Locate the cell with the specified text and output its [X, Y] center coordinate. 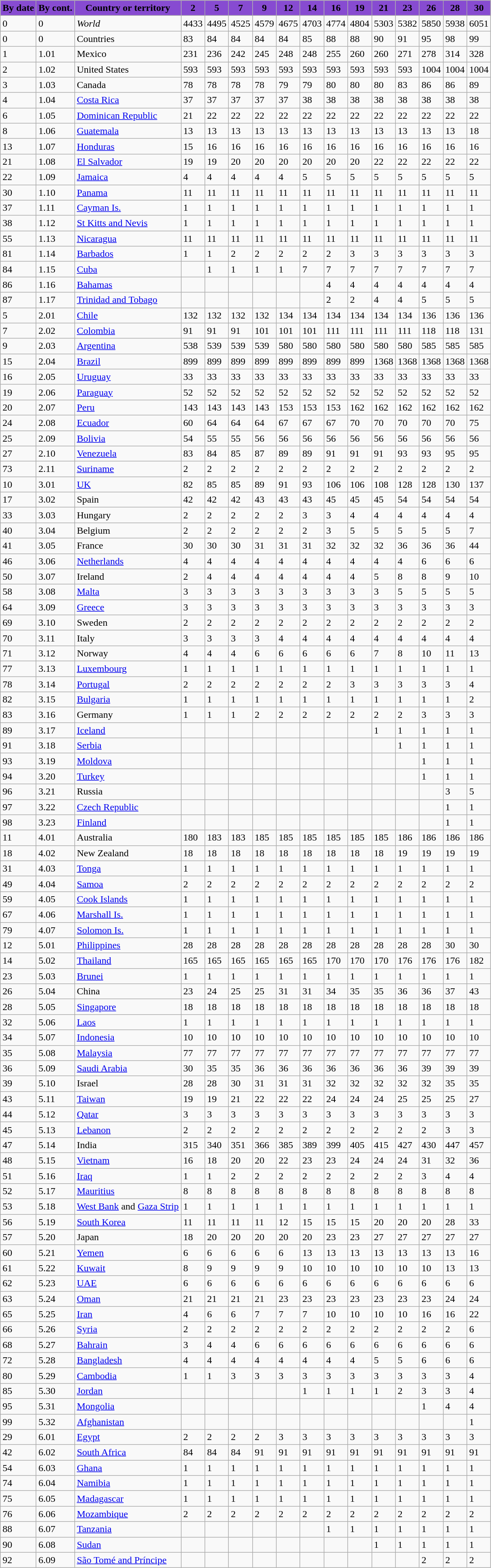
Jordan [128, 1391]
1.06 [56, 131]
3.23 [56, 822]
Czech Republic [128, 807]
By date [19, 8]
UK [128, 484]
4.06 [56, 914]
Portugal [128, 684]
Suriname [128, 469]
92 [19, 1560]
3.02 [56, 500]
Indonesia [128, 1038]
6.07 [56, 1529]
1.16 [56, 285]
Malta [128, 592]
Afghanistan [128, 1421]
2.11 [56, 469]
1.05 [56, 115]
Madagascar [128, 1499]
538 [193, 346]
4703 [312, 23]
3.14 [56, 684]
Venezuela [128, 454]
3.10 [56, 623]
2.03 [56, 346]
5.07 [56, 1038]
328 [478, 54]
389 [312, 1145]
94 [19, 776]
1.02 [56, 69]
Ghana [128, 1468]
Syria [128, 1329]
Saudi Arabia [128, 1068]
65 [19, 1314]
457 [478, 1145]
Cayman Is. [128, 208]
72 [19, 1360]
Bulgaria [128, 700]
59 [19, 899]
Barbados [128, 254]
5.28 [56, 1360]
4495 [217, 23]
2.02 [56, 331]
53 [19, 1207]
180 [193, 838]
5.20 [56, 1237]
United States [128, 69]
Solomon Is. [128, 930]
5.03 [56, 976]
5.14 [56, 1145]
5.13 [56, 1130]
1.09 [56, 177]
351 [240, 1145]
Russia [128, 792]
By cont. [56, 8]
Costa Rica [128, 100]
Dominican Republic [128, 115]
Trinidad and Tobago [128, 300]
405 [360, 1145]
Egypt [128, 1437]
Argentina [128, 346]
3.21 [56, 792]
Paraguay [128, 392]
58 [19, 592]
5.24 [56, 1299]
1.03 [56, 85]
Oman [128, 1299]
5.12 [56, 1114]
47 [19, 1145]
51 [19, 1176]
69 [19, 623]
5.22 [56, 1268]
1.11 [56, 208]
1.01 [56, 54]
2.06 [56, 392]
17 [19, 500]
Iceland [128, 730]
Vietnam [128, 1160]
Nicaragua [128, 239]
5.11 [56, 1099]
68 [19, 1345]
5.19 [56, 1222]
5.31 [56, 1406]
76 [19, 1514]
Tanzania [128, 1529]
Brunei [128, 976]
Guatemala [128, 131]
5.09 [56, 1068]
Country or territory [128, 8]
242 [240, 54]
Taiwan [128, 1099]
3.03 [56, 515]
3.09 [56, 607]
Bahamas [128, 285]
2.08 [56, 423]
Qatar [128, 1114]
Chile [128, 315]
1.07 [56, 146]
5.26 [56, 1329]
1.04 [56, 100]
6.04 [56, 1483]
Finland [128, 822]
271 [407, 54]
Iran [128, 1314]
Cook Islands [128, 899]
5.01 [56, 945]
3.12 [56, 653]
278 [431, 54]
El Salvador [128, 161]
6.06 [56, 1514]
West Bank and Gaza Strip [128, 1207]
3.04 [56, 530]
3.06 [56, 561]
3.15 [56, 700]
India [128, 1145]
314 [455, 54]
3.22 [56, 807]
49 [19, 884]
São Tomé and Príncipe [128, 1560]
Mongolia [128, 1406]
97 [19, 807]
4.04 [56, 884]
Spain [128, 500]
399 [336, 1145]
Marshall Is. [128, 914]
World [128, 23]
2.05 [56, 377]
Hungary [128, 515]
4675 [288, 23]
5.25 [56, 1314]
137 [478, 484]
Israel [128, 1084]
6.08 [56, 1545]
4.02 [56, 853]
340 [217, 1145]
Cambodia [128, 1375]
Iraq [128, 1176]
50 [19, 576]
5938 [455, 23]
5.06 [56, 1022]
New Zealand [128, 853]
Bangladesh [128, 1360]
Netherlands [128, 561]
71 [19, 653]
1.12 [56, 223]
131 [478, 331]
255 [336, 54]
46 [19, 561]
5.17 [56, 1191]
5.29 [56, 1375]
Namibia [128, 1483]
Samoa [128, 884]
Turkey [128, 776]
5303 [383, 23]
Kuwait [128, 1268]
5.04 [56, 992]
430 [431, 1145]
Moldova [128, 761]
6.05 [56, 1499]
Yemen [128, 1253]
Jamaica [128, 177]
4.01 [56, 838]
UAE [128, 1283]
Germany [128, 715]
1.13 [56, 239]
Greece [128, 607]
385 [288, 1145]
3.17 [56, 730]
South Korea [128, 1222]
415 [383, 1145]
Canada [128, 85]
St Kitts and Nevis [128, 223]
4525 [240, 23]
Singapore [128, 1007]
Sudan [128, 1545]
1.15 [56, 269]
62 [19, 1283]
6.01 [56, 1437]
6.03 [56, 1468]
3.19 [56, 761]
Lebanon [128, 1130]
Japan [128, 1237]
5.18 [56, 1207]
4433 [193, 23]
236 [217, 54]
108 [383, 484]
5.05 [56, 1007]
Australia [128, 838]
74 [19, 1483]
3.07 [56, 576]
4774 [336, 23]
182 [478, 961]
3.05 [56, 546]
1.08 [56, 161]
Malaysia [128, 1053]
5.02 [56, 961]
Sweden [128, 623]
130 [455, 484]
5.16 [56, 1176]
81 [19, 254]
66 [19, 1329]
2.01 [56, 315]
Serbia [128, 746]
2.07 [56, 407]
Mauritius [128, 1191]
3.16 [56, 715]
2.09 [56, 438]
Belgium [128, 530]
366 [265, 1145]
Ecuador [128, 423]
4.05 [56, 899]
5.15 [56, 1160]
3.20 [56, 776]
5.21 [56, 1253]
Panama [128, 193]
6.02 [56, 1453]
315 [193, 1145]
South Africa [128, 1453]
2.04 [56, 361]
Cuba [128, 269]
61 [19, 1268]
5.32 [56, 1421]
4.07 [56, 930]
Laos [128, 1022]
Italy [128, 638]
40 [19, 530]
5.27 [56, 1345]
5382 [407, 23]
Brazil [128, 361]
1.10 [56, 193]
Luxembourg [128, 669]
447 [455, 1145]
5850 [431, 23]
57 [19, 1237]
41 [19, 546]
Peru [128, 407]
3.13 [56, 669]
Bolivia [128, 438]
5.30 [56, 1391]
2.10 [56, 454]
5.10 [56, 1084]
Mexico [128, 54]
4.03 [56, 868]
427 [407, 1145]
1.14 [56, 254]
Colombia [128, 331]
73 [19, 469]
3.18 [56, 746]
Bahrain [128, 1345]
3.08 [56, 592]
Ireland [128, 576]
Uruguay [128, 377]
48 [19, 1160]
5.23 [56, 1283]
France [128, 546]
China [128, 992]
4579 [265, 23]
Mozambique [128, 1514]
5.08 [56, 1053]
6.09 [56, 1560]
245 [265, 54]
231 [193, 54]
96 [19, 792]
Thailand [128, 961]
29 [19, 1437]
3.01 [56, 484]
63 [19, 1299]
6051 [478, 23]
Norway [128, 653]
Tonga [128, 868]
Philippines [128, 945]
Honduras [128, 146]
Countries [128, 39]
3.11 [56, 638]
4804 [360, 23]
1.17 [56, 300]
